Search for the cell housing the specified text and yield its (x, y) center coordinate. 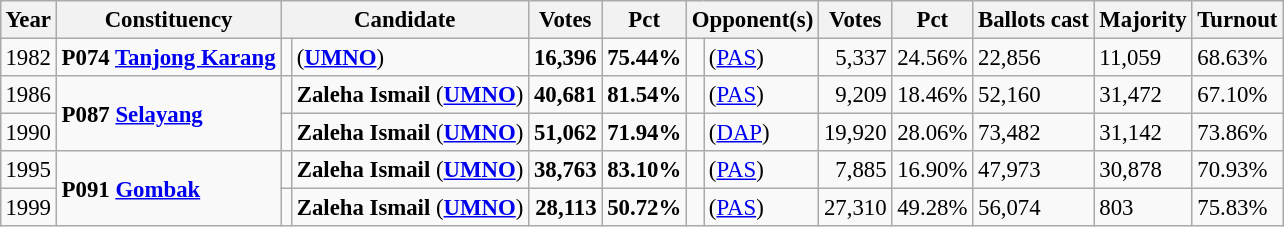
75.83% (1238, 208)
1986 (28, 95)
40,681 (566, 95)
1982 (28, 57)
Majority (1143, 20)
7,885 (856, 170)
83.10% (644, 170)
P074 Tanjong Karang (168, 57)
19,920 (856, 133)
50.72% (644, 208)
803 (1143, 208)
1990 (28, 133)
52,160 (1034, 95)
49.28% (932, 208)
1999 (28, 208)
31,142 (1143, 133)
73,482 (1034, 133)
30,878 (1143, 170)
18.46% (932, 95)
67.10% (1238, 95)
Opponent(s) (752, 20)
Candidate (405, 20)
47,973 (1034, 170)
P091 Gombak (168, 188)
71.94% (644, 133)
(DAP) (762, 133)
(UMNO) (410, 57)
P087 Selayang (168, 114)
9,209 (856, 95)
Ballots cast (1034, 20)
22,856 (1034, 57)
24.56% (932, 57)
16,396 (566, 57)
75.44% (644, 57)
16.90% (932, 170)
11,059 (1143, 57)
28.06% (932, 133)
70.93% (1238, 170)
28,113 (566, 208)
68.63% (1238, 57)
Constituency (168, 20)
38,763 (566, 170)
56,074 (1034, 208)
Turnout (1238, 20)
31,472 (1143, 95)
5,337 (856, 57)
81.54% (644, 95)
27,310 (856, 208)
Year (28, 20)
1995 (28, 170)
73.86% (1238, 133)
51,062 (566, 133)
